Pinpoint the cell where the given text exists, returning its [X, Y] midpoint coordinate. 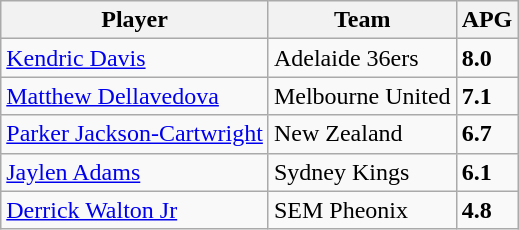
Matthew Dellavedova [135, 96]
Player [135, 20]
Jaylen Adams [135, 172]
6.7 [487, 134]
Melbourne United [362, 96]
Adelaide 36ers [362, 58]
4.8 [487, 210]
Team [362, 20]
Sydney Kings [362, 172]
Parker Jackson-Cartwright [135, 134]
Kendric Davis [135, 58]
8.0 [487, 58]
6.1 [487, 172]
SEM Pheonix [362, 210]
7.1 [487, 96]
APG [487, 20]
New Zealand [362, 134]
Derrick Walton Jr [135, 210]
